Extract the [X, Y] coordinate from the center of the cell holding the provided text.  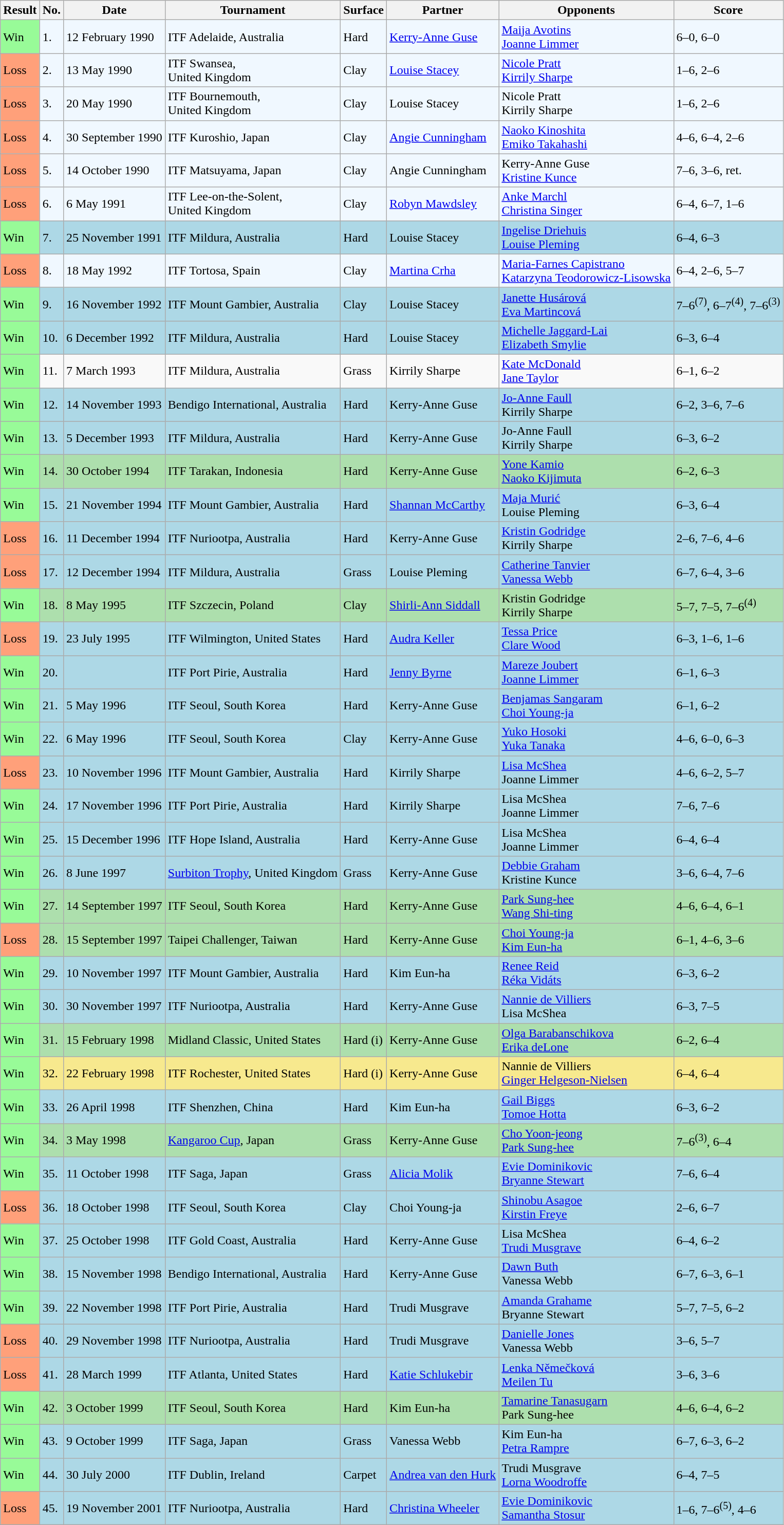
6 May 1991 [115, 204]
1. [51, 37]
Choi Young-ja Kim Eun-ha [586, 940]
5 May 1996 [115, 705]
6–3, 1–6, 1–6 [729, 638]
7 March 1993 [115, 371]
Danielle Jones Vanessa Webb [586, 1340]
36. [51, 1207]
Nannie de Villiers Ginger Helgeson-Nielsen [586, 1073]
6–7, 6–3, 6–2 [729, 1441]
25. [51, 839]
7–6(7), 6–7(4), 7–6(3) [729, 304]
6 December 1992 [115, 337]
ITF Shenzhen, China [253, 1107]
21. [51, 705]
7. [51, 237]
ITF Kuroshio, Japan [253, 137]
Michelle Jaggard-Lai Elizabeth Smylie [586, 337]
Taipei Challenger, Taiwan [253, 940]
21 November 1994 [115, 505]
Kerry-Anne Guse Kristine Kunce [586, 171]
2–6, 7–6, 4–6 [729, 539]
Tournament [253, 10]
4–6, 6–2, 5–7 [729, 772]
ITF Rochester, United States [253, 1073]
12 December 1994 [115, 572]
25 October 1998 [115, 1241]
10. [51, 337]
ITF Gold Coast, Australia [253, 1241]
34. [51, 1140]
15 November 1998 [115, 1274]
22. [51, 739]
4. [51, 137]
7–6, 3–6, ret. [729, 171]
30 July 2000 [115, 1474]
Kate McDonald Jane Taylor [586, 371]
27. [51, 906]
8. [51, 270]
Yuko Hosoki Yuka Tanaka [586, 739]
6–1, 4–6, 3–6 [729, 940]
ITF Tarakan, Indonesia [253, 472]
6–4, 6–7, 1–6 [729, 204]
6–4, 7–5 [729, 1474]
5 December 1993 [115, 438]
37. [51, 1241]
17. [51, 572]
7–6, 7–6 [729, 806]
ITF Wilmington, United States [253, 638]
Tamarine Tanasugarn Park Sung-hee [586, 1407]
ITF Lee-on-the-Solent, United Kingdom [253, 204]
22 February 1998 [115, 1073]
No. [51, 10]
Anke Marchl Christina Singer [586, 204]
20 May 1990 [115, 104]
5–7, 7–5, 7–6(4) [729, 605]
Lenka Němečková Meilen Tu [586, 1374]
10 November 1996 [115, 772]
6–4, 2–6, 5–7 [729, 270]
5–7, 7–5, 6–2 [729, 1308]
6–4, 6–2 [729, 1241]
11 December 1994 [115, 539]
Maija Avotins Joanne Limmer [586, 37]
17 November 1996 [115, 806]
ITF Tortosa, Spain [253, 270]
6–2, 6–3 [729, 472]
Benjamas Sangaram Choi Young-ja [586, 705]
Naoko Kinoshita Emiko Takahashi [586, 137]
14. [51, 472]
26. [51, 873]
Surface [364, 10]
4–6, 6–0, 6–3 [729, 739]
4–6, 6–4, 6–2 [729, 1407]
14 November 1993 [115, 404]
13. [51, 438]
Lisa McShea Trudi Musgrave [586, 1241]
9. [51, 304]
Debbie Graham Kristine Kunce [586, 873]
Olga Barabanschikova Erika deLone [586, 1040]
28 March 1999 [115, 1374]
12 February 1990 [115, 37]
22 November 1998 [115, 1308]
15 February 1998 [115, 1040]
Cho Yoon-jeong Park Sung-hee [586, 1140]
3–6, 3–6 [729, 1374]
Score [729, 10]
Shinobu Asagoe Kirstin Freye [586, 1207]
28. [51, 940]
3 May 1998 [115, 1140]
38. [51, 1274]
ITF Szczecin, Poland [253, 605]
45. [51, 1508]
33. [51, 1107]
39. [51, 1308]
13 May 1990 [115, 70]
Maja Murić Louise Pleming [586, 505]
ITF Adelaide, Australia [253, 37]
Katie Schlukebir [443, 1374]
40. [51, 1340]
24. [51, 806]
30. [51, 1006]
6–7, 6–4, 3–6 [729, 572]
Midland Classic, United States [253, 1040]
Yone Kamio Naoko Kijimuta [586, 472]
15. [51, 505]
30 November 1997 [115, 1006]
16. [51, 539]
15 September 1997 [115, 940]
31. [51, 1040]
6–2, 3–6, 7–6 [729, 404]
Dawn Buth Vanessa Webb [586, 1274]
6–1, 6–3 [729, 672]
ITF Dublin, Ireland [253, 1474]
4–6, 6–4, 2–6 [729, 137]
7–6, 6–4 [729, 1174]
3 October 1999 [115, 1407]
41. [51, 1374]
Nannie de Villiers Lisa McShea [586, 1006]
12. [51, 404]
Mareze Joubert Joanne Limmer [586, 672]
Kangaroo Cup, Japan [253, 1140]
44. [51, 1474]
11 October 1998 [115, 1174]
30 October 1994 [115, 472]
18 May 1992 [115, 270]
Surbiton Trophy, United Kingdom [253, 873]
43. [51, 1441]
ITF Bournemouth, United Kingdom [253, 104]
18 October 1998 [115, 1207]
Kim Eun-ha Petra Rampre [586, 1441]
Park Sung-hee Wang Shi-ting [586, 906]
42. [51, 1407]
6 May 1996 [115, 739]
23 July 1995 [115, 638]
15 December 1996 [115, 839]
Choi Young-ja [443, 1207]
Audra Keller [443, 638]
6–3, 7–5 [729, 1006]
32. [51, 1073]
4–6, 6–4, 6–1 [729, 906]
14 September 1997 [115, 906]
16 November 1992 [115, 304]
Shirli-Ann Siddall [443, 605]
Robyn Mawdsley [443, 204]
Evie Dominikovic Bryanne Stewart [586, 1174]
Tessa Price Clare Wood [586, 638]
Alicia Molik [443, 1174]
Carpet [364, 1474]
Evie Dominikovic Samantha Stosur [586, 1508]
20. [51, 672]
29. [51, 973]
ITF Atlanta, United States [253, 1374]
ITF Swansea, United Kingdom [253, 70]
Result [20, 10]
26 April 1998 [115, 1107]
Ingelise Driehuis Louise Pleming [586, 237]
25 November 1991 [115, 237]
6–2, 6–4 [729, 1040]
14 October 1990 [115, 171]
35. [51, 1174]
ITF Hope Island, Australia [253, 839]
5. [51, 171]
Louise Pleming [443, 572]
6–7, 6–3, 6–1 [729, 1274]
Vanessa Webb [443, 1441]
1–6, 7–6(5), 4–6 [729, 1508]
Partner [443, 10]
11. [51, 371]
6–0, 6–0 [729, 37]
19. [51, 638]
Shannan McCarthy [443, 505]
18. [51, 605]
Gail Biggs Tomoe Hotta [586, 1107]
2–6, 6–7 [729, 1207]
29 November 1998 [115, 1340]
Opponents [586, 10]
30 September 1990 [115, 137]
23. [51, 772]
Jenny Byrne [443, 672]
Catherine Tanvier Vanessa Webb [586, 572]
9 October 1999 [115, 1441]
Andrea van den Hurk [443, 1474]
Janette Husárová Eva Martincová [586, 304]
10 November 1997 [115, 973]
8 May 1995 [115, 605]
Martina Crha [443, 270]
6. [51, 204]
7–6(3), 6–4 [729, 1140]
Christina Wheeler [443, 1508]
8 June 1997 [115, 873]
19 November 2001 [115, 1508]
Trudi Musgrave Lorna Woodroffe [586, 1474]
3–6, 6–4, 7–6 [729, 873]
Date [115, 10]
ITF Matsuyama, Japan [253, 171]
Renee Reid Réka Vidáts [586, 973]
Amanda Grahame Bryanne Stewart [586, 1308]
3–6, 5–7 [729, 1340]
Maria-Farnes Capistrano Katarzyna Teodorowicz-Lisowska [586, 270]
2. [51, 70]
6–4, 6–3 [729, 237]
3. [51, 104]
